Find where the given text appears and provide that cell's center as (X, Y) coordinate. 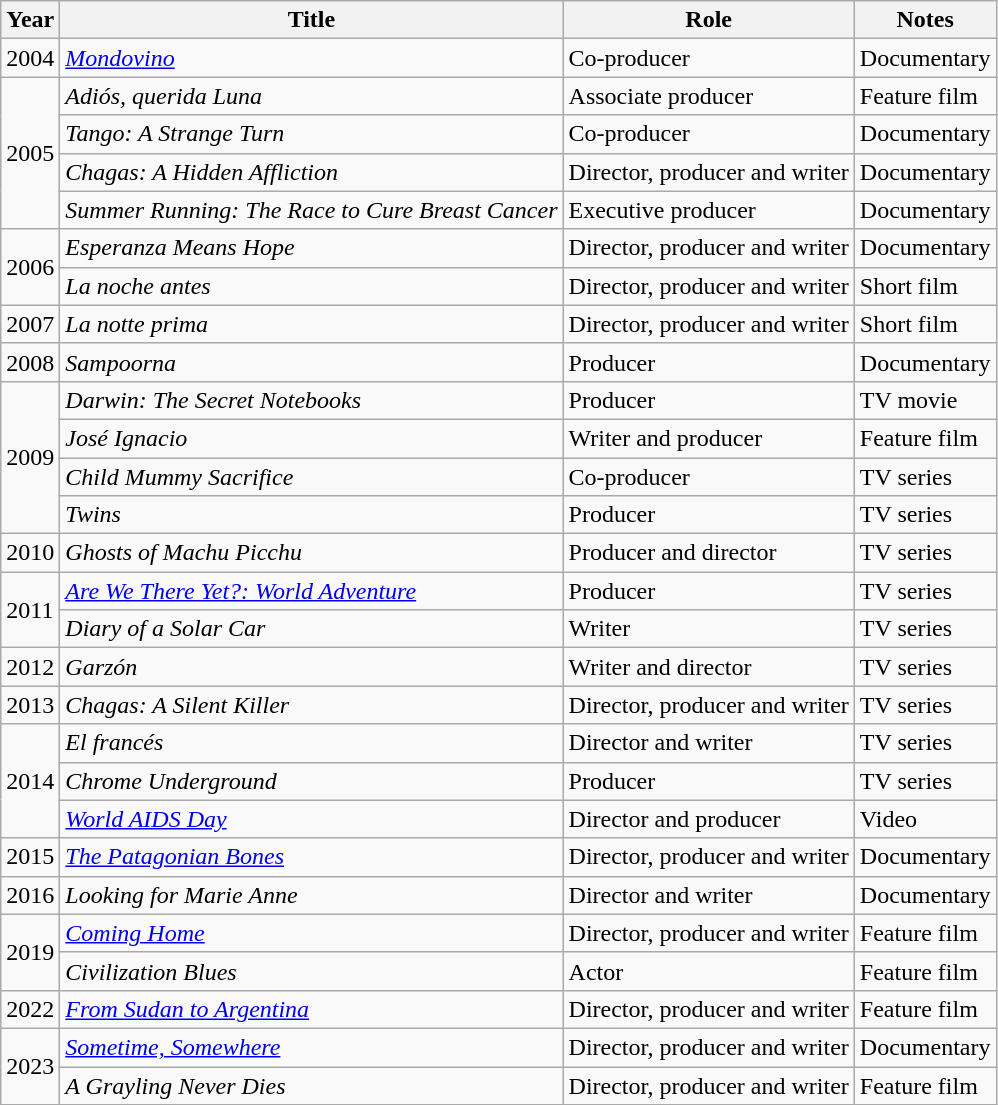
La noche antes (312, 286)
Year (30, 20)
Producer and director (708, 553)
Chagas: A Hidden Affliction (312, 172)
Role (708, 20)
2010 (30, 553)
2008 (30, 362)
Associate producer (708, 96)
Writer and director (708, 667)
Are We There Yet?: World Adventure (312, 591)
2011 (30, 610)
From Sudan to Argentina (312, 1009)
2007 (30, 324)
Notes (925, 20)
2016 (30, 895)
Diary of a Solar Car (312, 629)
Child Mummy Sacrifice (312, 477)
La notte prima (312, 324)
2004 (30, 58)
2009 (30, 457)
Sometime, Somewhere (312, 1047)
El francés (312, 743)
Mondovino (312, 58)
Director and producer (708, 819)
Civilization Blues (312, 971)
Sampoorna (312, 362)
Chrome Underground (312, 781)
The Patagonian Bones (312, 857)
2019 (30, 952)
2015 (30, 857)
Tango: A Strange Turn (312, 134)
2005 (30, 153)
Title (312, 20)
Chagas: A Silent Killer (312, 705)
José Ignacio (312, 438)
TV movie (925, 400)
2023 (30, 1066)
Video (925, 819)
2006 (30, 267)
2012 (30, 667)
Executive producer (708, 210)
Darwin: The Secret Notebooks (312, 400)
Writer (708, 629)
2022 (30, 1009)
Twins (312, 515)
Looking for Marie Anne (312, 895)
Actor (708, 971)
Coming Home (312, 933)
Ghosts of Machu Picchu (312, 553)
Adiós, querida Luna (312, 96)
2013 (30, 705)
Writer and producer (708, 438)
Garzón (312, 667)
Esperanza Means Hope (312, 248)
Summer Running: The Race to Cure Breast Cancer (312, 210)
2014 (30, 781)
World AIDS Day (312, 819)
A Grayling Never Dies (312, 1085)
